Extract the [X, Y] coordinate from the center of the cell holding the provided text.  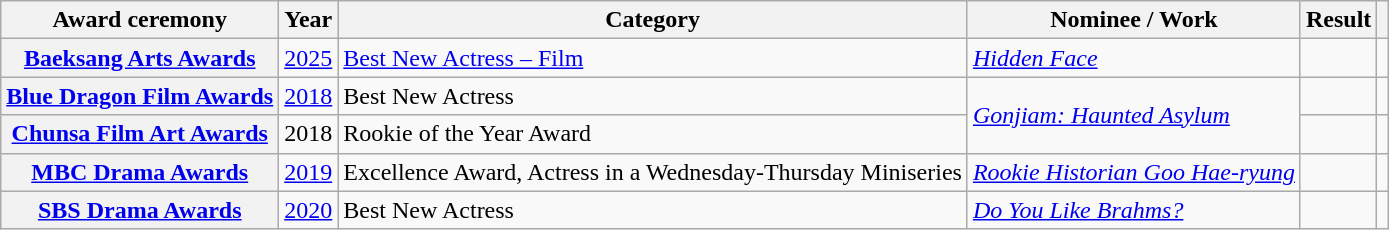
Baeksang Arts Awards [140, 58]
Do You Like Brahms? [1134, 210]
Hidden Face [1134, 58]
SBS Drama Awards [140, 210]
Best New Actress – Film [653, 58]
Excellence Award, Actress in a Wednesday-Thursday Miniseries [653, 172]
Blue Dragon Film Awards [140, 96]
MBC Drama Awards [140, 172]
Rookie Historian Goo Hae-ryung [1134, 172]
Gonjiam: Haunted Asylum [1134, 115]
2025 [308, 58]
Chunsa Film Art Awards [140, 134]
Category [653, 20]
2020 [308, 210]
Award ceremony [140, 20]
Nominee / Work [1134, 20]
Result [1338, 20]
Rookie of the Year Award [653, 134]
2019 [308, 172]
Year [308, 20]
